Find where the given text appears and provide that cell's center as (X, Y) coordinate. 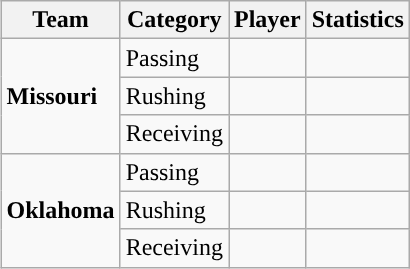
Category (174, 20)
Missouri (60, 96)
Team (60, 20)
Statistics (358, 20)
Oklahoma (60, 210)
Player (267, 20)
